Return [x, y] of the center of cell containing provided text 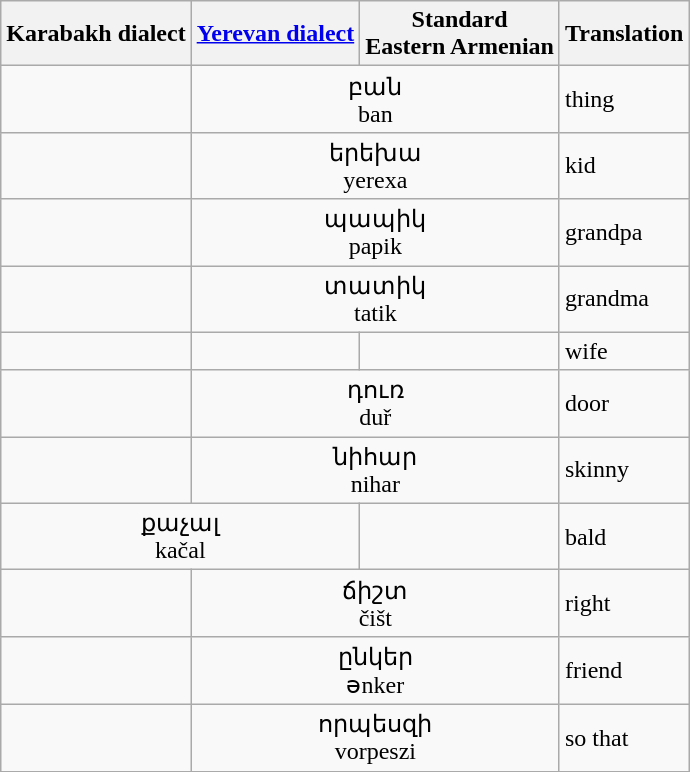
skinny [624, 470]
որպեսզի vorpeszi [375, 738]
door [624, 404]
Karabakh dialect [96, 34]
դուռduř [375, 404]
ընկերənker [375, 670]
thing [624, 100]
grandpa [624, 232]
grandma [624, 300]
Standard Eastern Armenian [460, 34]
պապիկ papik [375, 232]
so that [624, 738]
ճիշտ čišt [375, 604]
right [624, 604]
friend [624, 670]
wife [624, 351]
քաչալ kačal [180, 536]
bald [624, 536]
Yerevan dialect [276, 34]
բան ban [375, 100]
տատիկ tatik [375, 300]
Translation [624, 34]
նիհար nihar [375, 470]
երեխա yerexa [375, 166]
kid [624, 166]
